Return the (x, y) coordinate for the center point of the cell that contains the specified text.  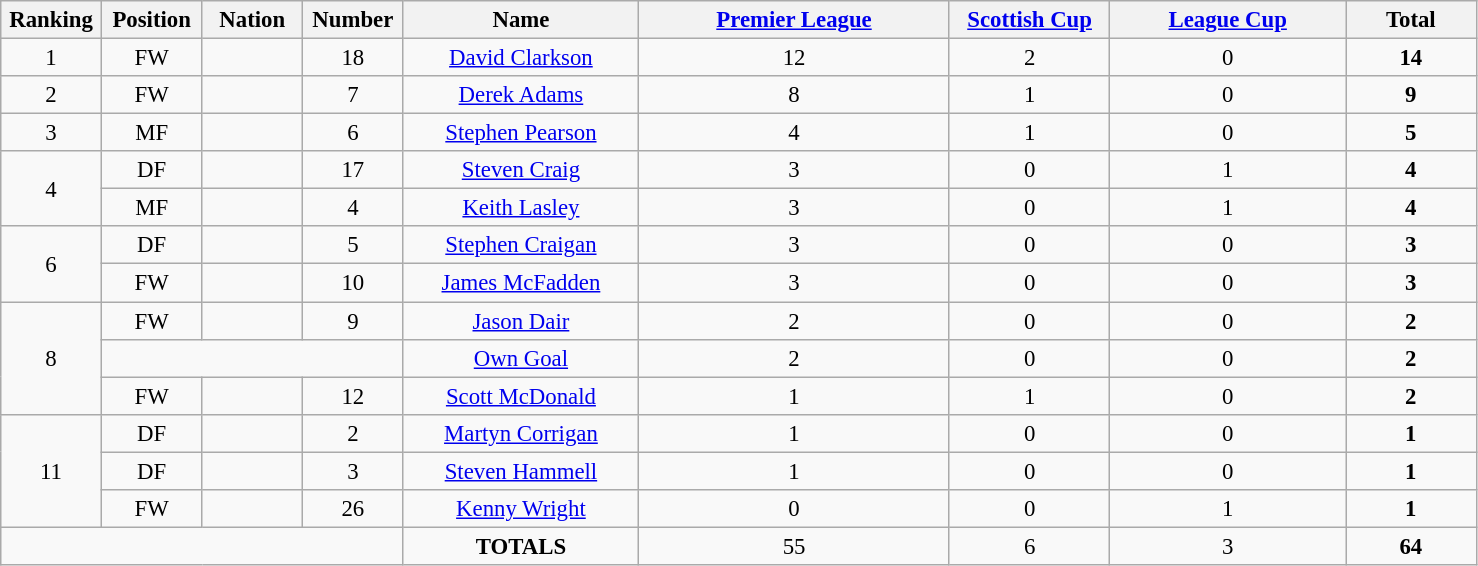
Stephen Pearson (521, 133)
7 (354, 95)
10 (354, 283)
18 (354, 58)
Ranking (52, 20)
Kenny Wright (521, 509)
11 (52, 470)
James McFadden (521, 283)
Scott McDonald (521, 396)
64 (1412, 546)
TOTALS (521, 546)
Total (1412, 20)
Scottish Cup (1030, 20)
Own Goal (521, 358)
26 (354, 509)
55 (794, 546)
Martyn Corrigan (521, 433)
17 (354, 170)
Stephen Craigan (521, 245)
14 (1412, 58)
Nation (252, 20)
Position (152, 20)
Steven Craig (521, 170)
Number (354, 20)
Premier League (794, 20)
David Clarkson (521, 58)
Steven Hammell (521, 471)
Derek Adams (521, 95)
Name (521, 20)
League Cup (1228, 20)
Jason Dair (521, 321)
Keith Lasley (521, 208)
